Output the [x, y] coordinate of the center of the cell containing the given text.  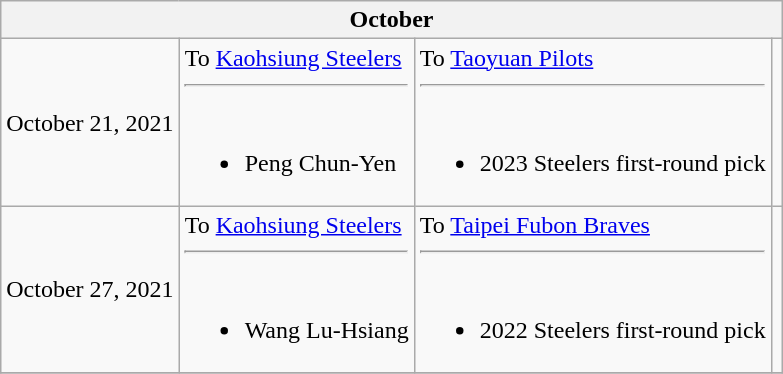
October 21, 2021 [90, 122]
To Taipei Fubon Braves2022 Steelers first-round pick [592, 290]
October [392, 20]
October 27, 2021 [90, 290]
To Taoyuan Pilots2023 Steelers first-round pick [592, 122]
To Kaohsiung SteelersWang Lu-Hsiang [296, 290]
To Kaohsiung SteelersPeng Chun-Yen [296, 122]
